Scan for the cell matching the given text and deliver its (X, Y) coordinate at center. 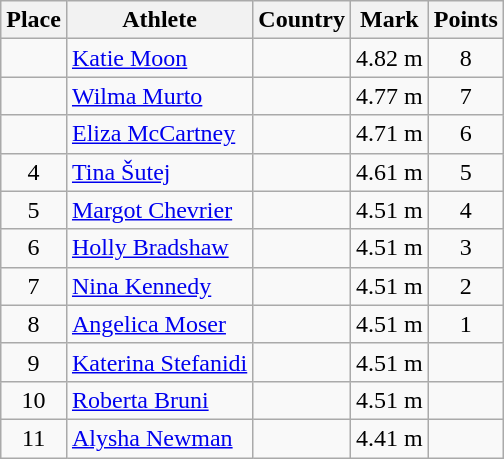
Angelica Moser (159, 324)
Nina Kennedy (159, 286)
Katerina Stefanidi (159, 362)
11 (34, 438)
2 (466, 286)
Alysha Newman (159, 438)
4.41 m (390, 438)
Wilma Murto (159, 96)
Country (302, 20)
Athlete (159, 20)
1 (466, 324)
10 (34, 400)
4.82 m (390, 58)
4.77 m (390, 96)
3 (466, 248)
4.71 m (390, 134)
Place (34, 20)
Roberta Bruni (159, 400)
Katie Moon (159, 58)
Mark (390, 20)
9 (34, 362)
Tina Šutej (159, 172)
Margot Chevrier (159, 210)
4.61 m (390, 172)
Holly Bradshaw (159, 248)
Eliza McCartney (159, 134)
Points (466, 20)
